For the text-containing cell, return its midpoint in (X, Y) coordinate format. 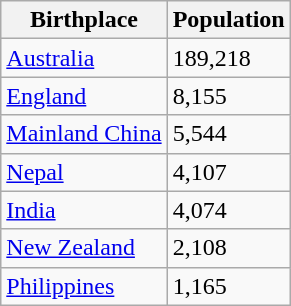
5,544 (228, 134)
Philippines (84, 286)
Australia (84, 58)
Population (228, 20)
1,165 (228, 286)
England (84, 96)
Birthplace (84, 20)
New Zealand (84, 248)
2,108 (228, 248)
4,074 (228, 210)
India (84, 210)
4,107 (228, 172)
8,155 (228, 96)
Mainland China (84, 134)
189,218 (228, 58)
Nepal (84, 172)
